For the text-containing cell, return its midpoint in [x, y] coordinate format. 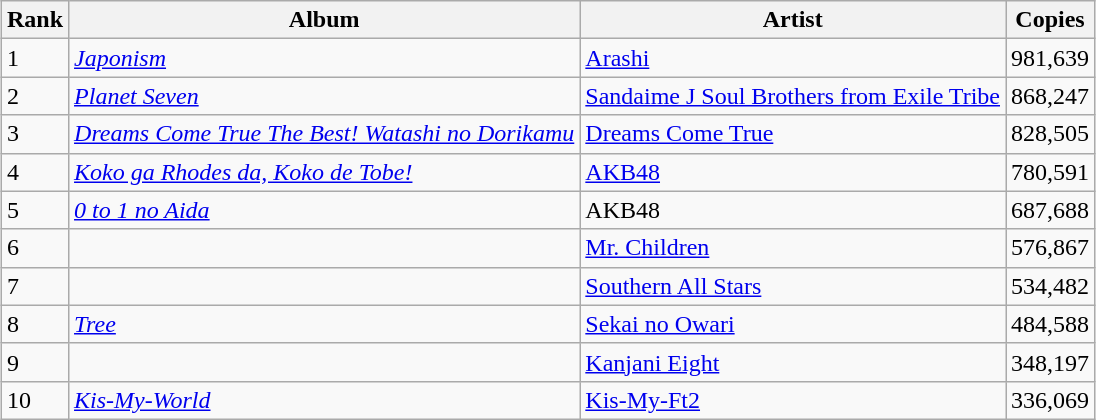
Japonism [324, 58]
0 to 1 no Aida [324, 210]
7 [34, 286]
Southern All Stars [793, 286]
828,505 [1050, 134]
Planet Seven [324, 96]
Mr. Children [793, 248]
9 [34, 362]
8 [34, 324]
576,867 [1050, 248]
Kis-My-World [324, 400]
780,591 [1050, 172]
336,069 [1050, 400]
4 [34, 172]
Sekai no Owari [793, 324]
Kanjani Eight [793, 362]
2 [34, 96]
Kis-My-Ft2 [793, 400]
10 [34, 400]
5 [34, 210]
Dreams Come True [793, 134]
3 [34, 134]
868,247 [1050, 96]
Artist [793, 20]
Sandaime J Soul Brothers from Exile Tribe [793, 96]
Tree [324, 324]
6 [34, 248]
981,639 [1050, 58]
Rank [34, 20]
Album [324, 20]
484,588 [1050, 324]
Copies [1050, 20]
Koko ga Rhodes da, Koko de Tobe! [324, 172]
1 [34, 58]
Arashi [793, 58]
348,197 [1050, 362]
Dreams Come True The Best! Watashi no Dorikamu [324, 134]
534,482 [1050, 286]
687,688 [1050, 210]
